Output the [X, Y] coordinate of the center of the cell containing the given text.  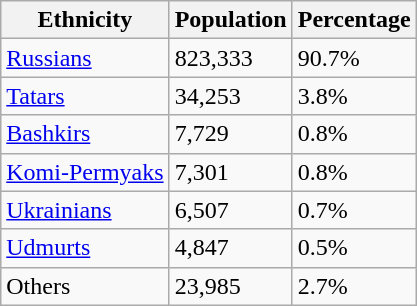
823,333 [230, 58]
Ethnicity [85, 20]
0.7% [354, 210]
Population [230, 20]
4,847 [230, 248]
Ukrainians [85, 210]
Udmurts [85, 248]
Percentage [354, 20]
2.7% [354, 286]
3.8% [354, 96]
90.7% [354, 58]
34,253 [230, 96]
Others [85, 286]
0.5% [354, 248]
Komi-Permyaks [85, 172]
Bashkirs [85, 134]
7,301 [230, 172]
Tatars [85, 96]
23,985 [230, 286]
Russians [85, 58]
6,507 [230, 210]
7,729 [230, 134]
